Return (x, y) of the center of cell containing provided text 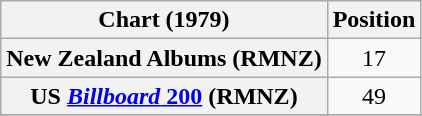
17 (374, 58)
Position (374, 20)
Chart (1979) (164, 20)
US Billboard 200 (RMNZ) (164, 96)
49 (374, 96)
New Zealand Albums (RMNZ) (164, 58)
